From the cell containing the given text, extract its center point as (X, Y) coordinate. 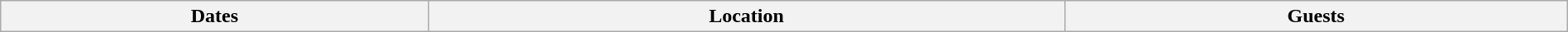
Location (746, 16)
Dates (215, 16)
Guests (1316, 16)
